Provide the [X, Y] coordinate of the cell's center where the given text is located.  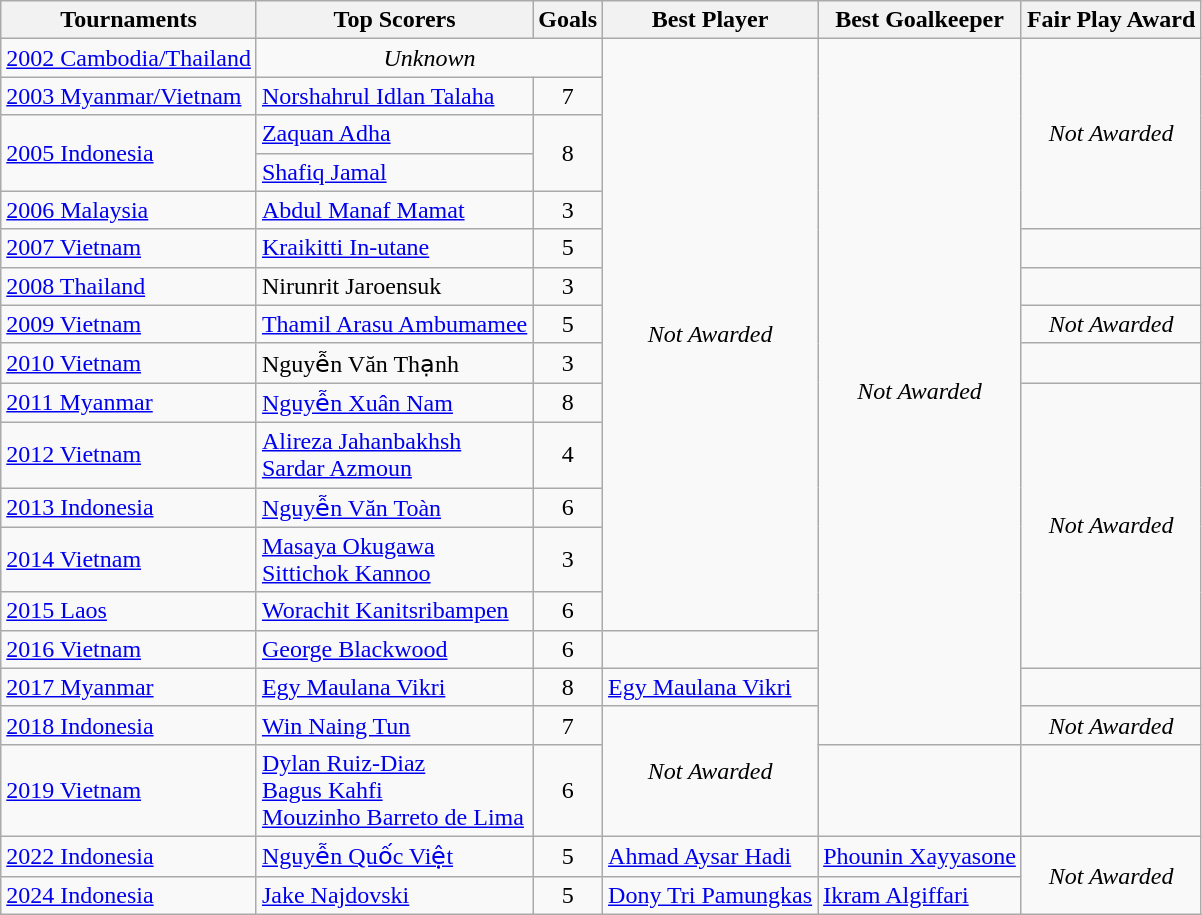
Phounin Xayyasone [920, 856]
2018 Indonesia [129, 725]
2005 Indonesia [129, 153]
Dylan Ruiz-Diaz Bagus Kahfi Mouzinho Barreto de Lima [394, 790]
Norshahrul Idlan Talaha [394, 96]
Fair Play Award [1111, 20]
Thamil Arasu Ambumamee [394, 324]
4 [568, 454]
Nguyễn Văn Toàn [394, 508]
Zaquan Adha [394, 134]
Unknown [429, 58]
Best Goalkeeper [920, 20]
2015 Laos [129, 611]
Nguyễn Văn Thạnh [394, 363]
Abdul Manaf Mamat [394, 210]
Top Scorers [394, 20]
Tournaments [129, 20]
Ikram Algiffari [920, 895]
2008 Thailand [129, 286]
2002 Cambodia/Thailand [129, 58]
2022 Indonesia [129, 856]
Shafiq Jamal [394, 172]
Alireza Jahanbakhsh Sardar Azmoun [394, 454]
Nguyễn Quốc Việt [394, 856]
Nirunrit Jaroensuk [394, 286]
2016 Vietnam [129, 649]
2019 Vietnam [129, 790]
2003 Myanmar/Vietnam [129, 96]
Goals [568, 20]
2012 Vietnam [129, 454]
2010 Vietnam [129, 363]
Ahmad Aysar Hadi [710, 856]
2011 Myanmar [129, 403]
2009 Vietnam [129, 324]
Masaya Okugawa Sittichok Kannoo [394, 560]
2006 Malaysia [129, 210]
George Blackwood [394, 649]
2013 Indonesia [129, 508]
Nguyễn Xuân Nam [394, 403]
2017 Myanmar [129, 687]
2024 Indonesia [129, 895]
Best Player [710, 20]
Win Naing Tun [394, 725]
Jake Najdovski [394, 895]
Worachit Kanitsribampen [394, 611]
2007 Vietnam [129, 248]
Dony Tri Pamungkas [710, 895]
Kraikitti In-utane [394, 248]
2014 Vietnam [129, 560]
